Scan for the cell matching the given text and deliver its [X, Y] coordinate at center. 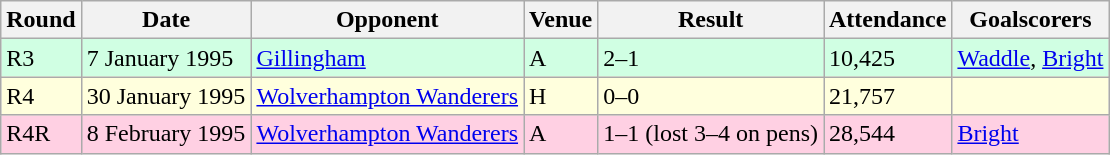
Goalscorers [1030, 20]
8 February 1995 [166, 134]
Bright [1030, 134]
R4 [41, 96]
0–0 [711, 96]
30 January 1995 [166, 96]
Waddle, Bright [1030, 58]
H [561, 96]
1–1 (lost 3–4 on pens) [711, 134]
Attendance [888, 20]
Date [166, 20]
28,544 [888, 134]
R3 [41, 58]
Result [711, 20]
Opponent [388, 20]
Round [41, 20]
10,425 [888, 58]
2–1 [711, 58]
Venue [561, 20]
Gillingham [388, 58]
21,757 [888, 96]
R4R [41, 134]
7 January 1995 [166, 58]
